Pinpoint the cell where the given text exists, returning its [X, Y] midpoint coordinate. 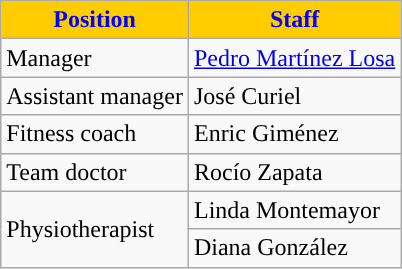
Physiotherapist [95, 229]
Assistant manager [95, 96]
Staff [294, 20]
Rocío Zapata [294, 172]
Enric Giménez [294, 134]
Fitness coach [95, 134]
José Curiel [294, 96]
Pedro Martínez Losa [294, 58]
Linda Montemayor [294, 210]
Diana González [294, 248]
Team doctor [95, 172]
Position [95, 20]
Manager [95, 58]
